Extract the [X, Y] coordinate from the center of the cell holding the provided text.  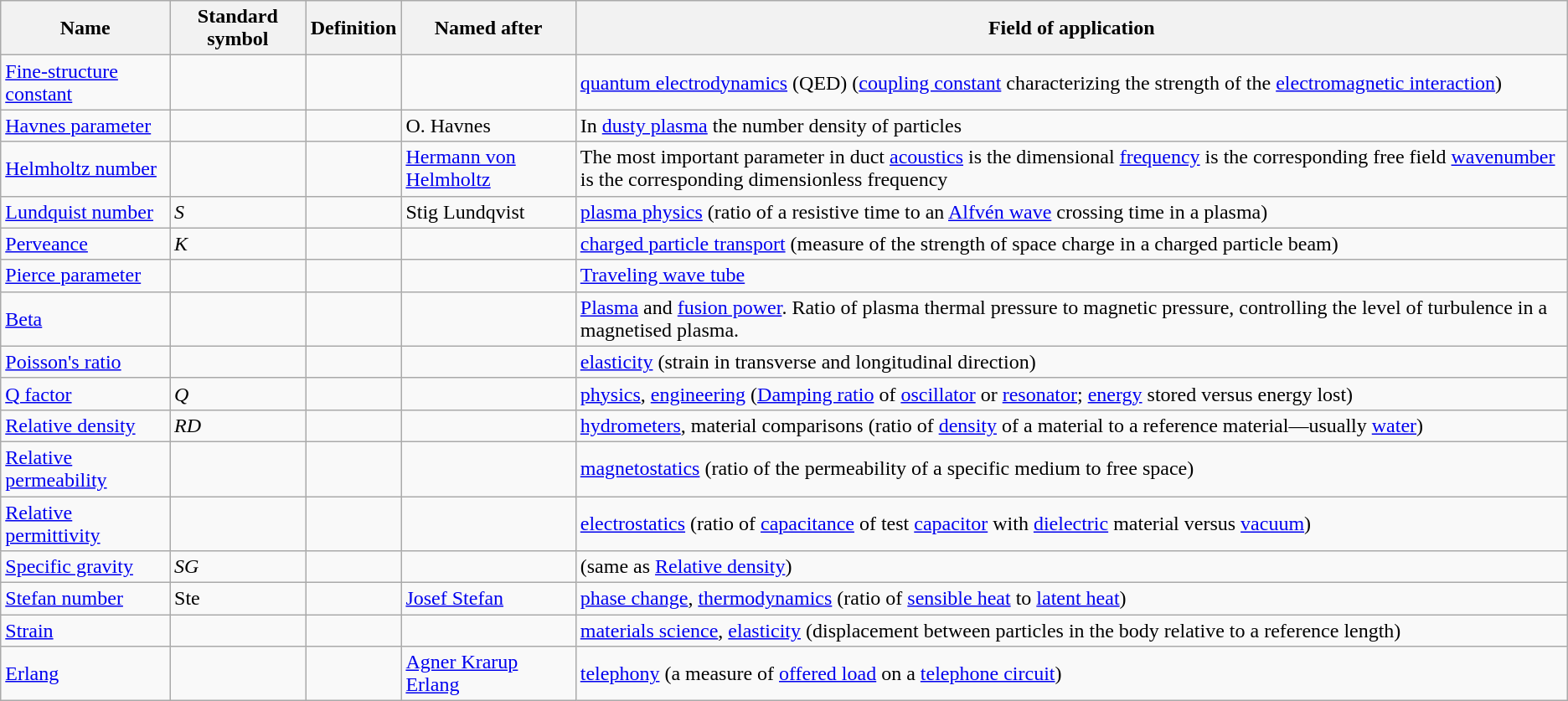
magnetostatics (ratio of the permeability of a specific medium to free space) [1071, 469]
Stig Lundqvist [488, 212]
Name [85, 28]
Relative permittivity [85, 523]
Plasma and fusion power. Ratio of plasma thermal pressure to magnetic pressure, controlling the level of turbulence in a magnetised plasma. [1071, 318]
S [238, 212]
Stefan number [85, 599]
electrostatics (ratio of capacitance of test capacitor with dielectric material versus vacuum) [1071, 523]
Q factor [85, 394]
Erlang [85, 673]
(same as Relative density) [1071, 567]
Standard symbol [238, 28]
Definition [353, 28]
plasma physics (ratio of a resistive time to an Alfvén wave crossing time in a plasma) [1071, 212]
Havnes parameter [85, 126]
Pierce parameter [85, 276]
Agner Krarup Erlang [488, 673]
Named after [488, 28]
Specific gravity [85, 567]
RD [238, 425]
Fine-structure constant [85, 82]
physics, engineering (Damping ratio of oscillator or resonator; energy stored versus energy lost) [1071, 394]
phase change, thermodynamics (ratio of sensible heat to latent heat) [1071, 599]
hydrometers, material comparisons (ratio of density of a material to a reference material—usually water) [1071, 425]
telephony (a measure of offered load on a telephone circuit) [1071, 673]
SG [238, 567]
Hermann von Helmholtz [488, 169]
elasticity (strain in transverse and longitudinal direction) [1071, 362]
Ste [238, 599]
O. Havnes [488, 126]
Helmholtz number [85, 169]
K [238, 244]
Lundquist number [85, 212]
Perveance [85, 244]
Josef Stefan [488, 599]
Strain [85, 631]
Field of application [1071, 28]
charged particle transport (measure of the strength of space charge in a charged particle beam) [1071, 244]
materials science, elasticity (displacement between particles in the body relative to a reference length) [1071, 631]
Relative density [85, 425]
Relative permeability [85, 469]
In dusty plasma the number density of particles [1071, 126]
Q [238, 394]
Traveling wave tube [1071, 276]
quantum electrodynamics (QED) (coupling constant characterizing the strength of the electromagnetic interaction) [1071, 82]
Poisson's ratio [85, 362]
Beta [85, 318]
